Find where the given text appears and provide that cell's center as (x, y) coordinate. 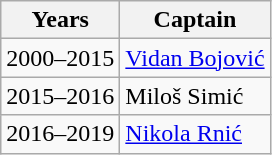
2015–2016 (60, 96)
Vidan Bojović (195, 58)
Captain (195, 20)
Years (60, 20)
Nikola Rnić (195, 134)
2016–2019 (60, 134)
2000–2015 (60, 58)
Miloš Simić (195, 96)
